Extract the (X, Y) coordinate from the center of the cell holding the provided text.  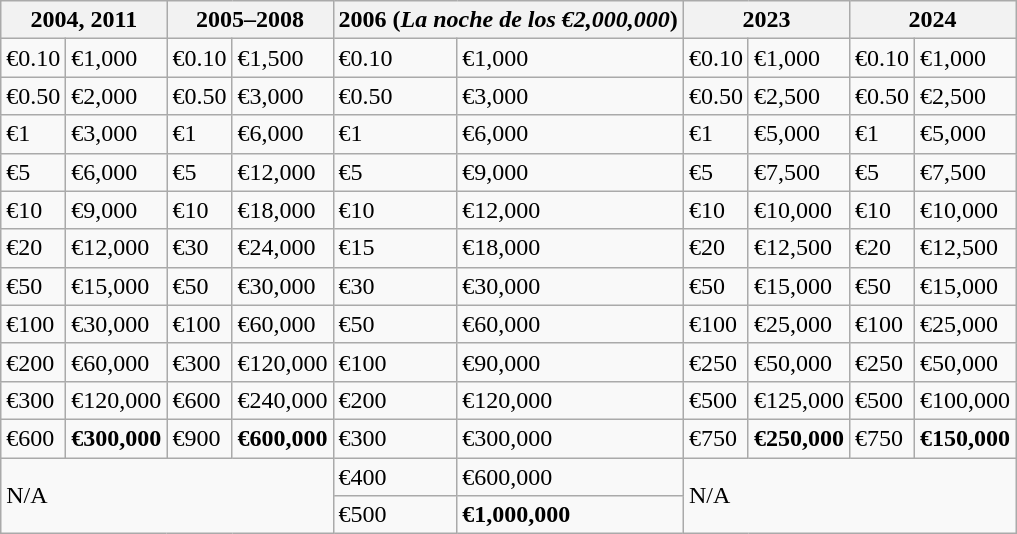
€90,000 (570, 362)
€24,000 (282, 248)
€125,000 (798, 400)
€1,000,000 (570, 515)
€400 (395, 477)
2004, 2011 (84, 20)
2024 (932, 20)
€1,500 (282, 58)
€15 (395, 248)
€250,000 (798, 438)
€900 (200, 438)
2023 (766, 20)
€2,000 (116, 96)
2006 (La noche de los €2,000,000) (508, 20)
€150,000 (966, 438)
2005–2008 (250, 20)
€240,000 (282, 400)
€100,000 (966, 400)
